From the cell containing the given text, extract its center point as [X, Y] coordinate. 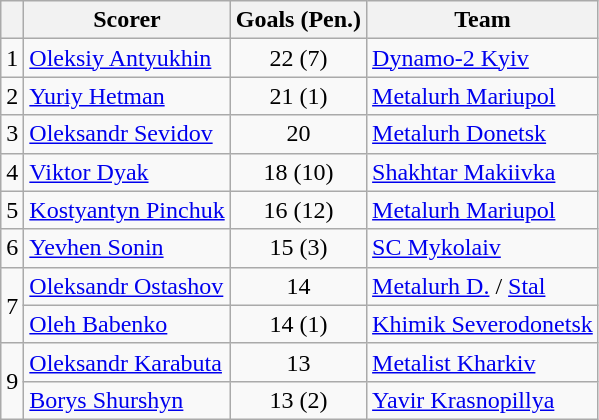
Scorer [127, 20]
9 [12, 381]
Yevhen Sonin [127, 248]
Yuriy Hetman [127, 96]
Oleksandr Ostashov [127, 286]
SC Mykolaiv [483, 248]
Borys Shurshyn [127, 400]
Yavir Krasnopillya [483, 400]
7 [12, 305]
21 (1) [298, 96]
Oleksandr Karabuta [127, 362]
5 [12, 210]
13 [298, 362]
6 [12, 248]
Oleksandr Sevidov [127, 134]
Viktor Dyak [127, 172]
13 (2) [298, 400]
Oleksiy Antyukhin [127, 58]
Team [483, 20]
Metalurh Donetsk [483, 134]
Metalurh D. / Stal [483, 286]
4 [12, 172]
Kostyantyn Pinchuk [127, 210]
Oleh Babenko [127, 324]
14 [298, 286]
22 (7) [298, 58]
1 [12, 58]
15 (3) [298, 248]
Shakhtar Makiivka [483, 172]
2 [12, 96]
16 (12) [298, 210]
14 (1) [298, 324]
18 (10) [298, 172]
Dynamo-2 Kyiv [483, 58]
3 [12, 134]
Metalist Kharkiv [483, 362]
Goals (Pen.) [298, 20]
Khimik Severodonetsk [483, 324]
20 [298, 134]
